Detect which cell encompasses the target text, then output its [X, Y] center coordinate. 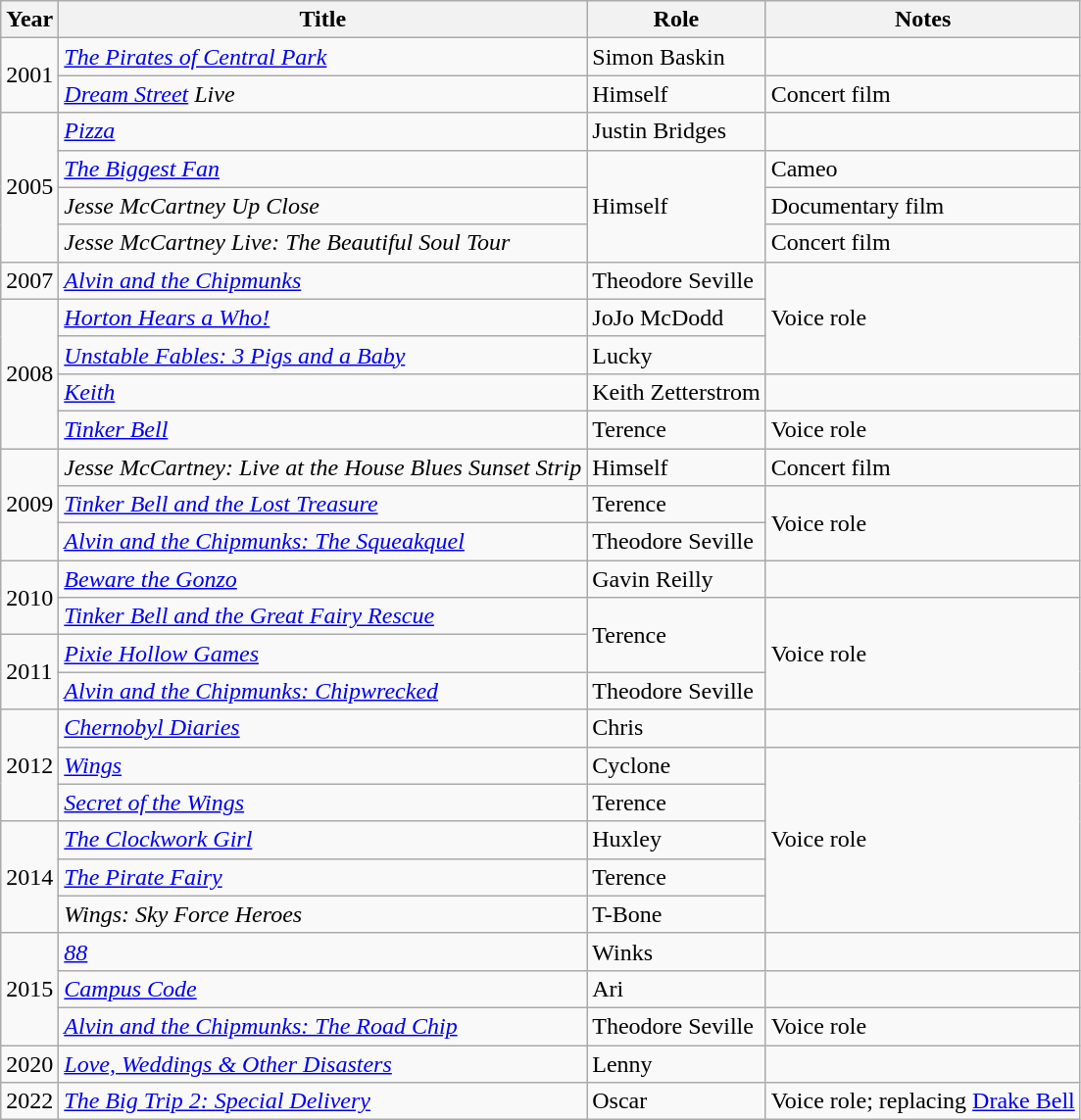
Jesse McCartney Up Close [323, 206]
Alvin and the Chipmunks: The Squeakquel [323, 542]
Chris [676, 728]
Documentary film [923, 206]
Secret of the Wings [323, 803]
Horton Hears a Who! [323, 317]
2005 [29, 187]
2015 [29, 989]
Lenny [676, 1063]
Pizza [323, 131]
Notes [923, 20]
2008 [29, 373]
Dream Street Live [323, 94]
2012 [29, 765]
Tinker Bell and the Great Fairy Rescue [323, 616]
Year [29, 20]
Lucky [676, 355]
Ari [676, 989]
Alvin and the Chipmunks [323, 280]
Alvin and the Chipmunks: Chipwrecked [323, 691]
Jesse McCartney Live: The Beautiful Soul Tour [323, 243]
The Biggest Fan [323, 169]
2009 [29, 505]
Voice role; replacing Drake Bell [923, 1101]
Campus Code [323, 989]
Huxley [676, 840]
Jesse McCartney: Live at the House Blues Sunset Strip [323, 467]
Wings [323, 765]
2020 [29, 1063]
Title [323, 20]
2001 [29, 75]
Alvin and the Chipmunks: The Road Chip [323, 1026]
Role [676, 20]
Beware the Gonzo [323, 579]
2010 [29, 598]
The Pirate Fairy [323, 877]
Love, Weddings & Other Disasters [323, 1063]
Tinker Bell [323, 429]
JoJo McDodd [676, 317]
Simon Baskin [676, 57]
Cameo [923, 169]
Pixie Hollow Games [323, 654]
Gavin Reilly [676, 579]
Chernobyl Diaries [323, 728]
88 [323, 951]
T-Bone [676, 914]
Oscar [676, 1101]
Unstable Fables: 3 Pigs and a Baby [323, 355]
Winks [676, 951]
2022 [29, 1101]
2014 [29, 877]
Tinker Bell and the Lost Treasure [323, 505]
The Pirates of Central Park [323, 57]
The Clockwork Girl [323, 840]
2007 [29, 280]
The Big Trip 2: Special Delivery [323, 1101]
2011 [29, 672]
Justin Bridges [676, 131]
Keith [323, 392]
Keith Zetterstrom [676, 392]
Cyclone [676, 765]
Wings: Sky Force Heroes [323, 914]
